Determine the (x, y) coordinate at the center of the cell enclosing the given text.  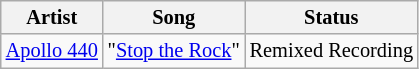
Remixed Recording (332, 51)
Artist (52, 17)
Song (174, 17)
"Stop the Rock" (174, 51)
Apollo 440 (52, 51)
Status (332, 17)
